Scan for the cell matching the given text and deliver its [x, y] coordinate at center. 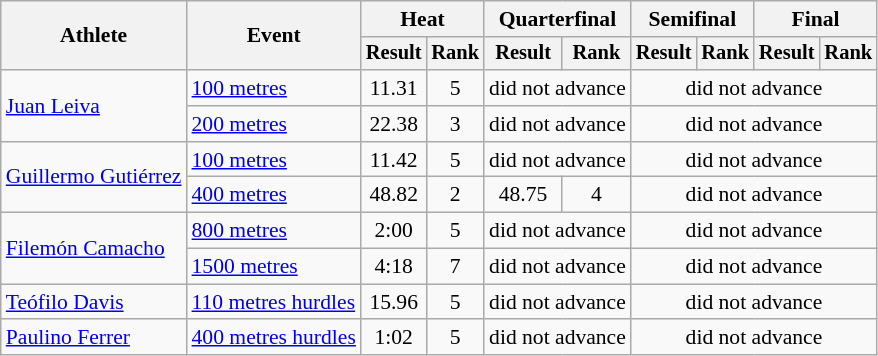
Final [816, 19]
Athlete [94, 36]
Filemón Camacho [94, 248]
400 metres [274, 195]
3 [455, 124]
800 metres [274, 231]
15.96 [394, 302]
11.42 [394, 160]
1:02 [394, 338]
Event [274, 36]
Paulino Ferrer [94, 338]
7 [455, 267]
110 metres hurdles [274, 302]
4:18 [394, 267]
400 metres hurdles [274, 338]
2 [455, 195]
Quarterfinal [558, 19]
200 metres [274, 124]
Heat [422, 19]
Teófilo Davis [94, 302]
Guillermo Gutiérrez [94, 178]
Semifinal [692, 19]
4 [596, 195]
48.75 [523, 195]
2:00 [394, 231]
1500 metres [274, 267]
48.82 [394, 195]
Juan Leiva [94, 106]
11.31 [394, 88]
22.38 [394, 124]
